Return [X, Y] of the center of cell containing provided text 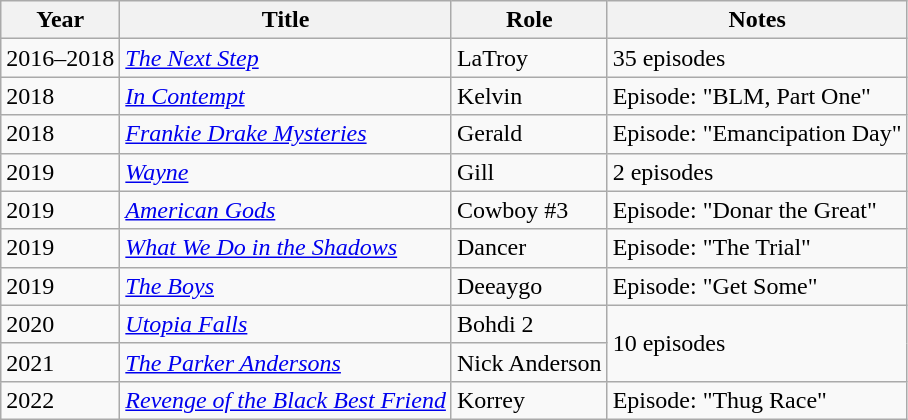
The Boys [286, 286]
Wayne [286, 172]
Year [60, 20]
Episode: "Thug Race" [757, 400]
2021 [60, 362]
2 episodes [757, 172]
Episode: "Emancipation Day" [757, 134]
2020 [60, 324]
Cowboy #3 [529, 210]
Gill [529, 172]
Frankie Drake Mysteries [286, 134]
Korrey [529, 400]
10 episodes [757, 343]
Episode: "BLM, Part One" [757, 96]
In Contempt [286, 96]
Nick Anderson [529, 362]
Role [529, 20]
Revenge of the Black Best Friend [286, 400]
Kelvin [529, 96]
Episode: "Donar the Great" [757, 210]
Utopia Falls [286, 324]
The Next Step [286, 58]
2016–2018 [60, 58]
2022 [60, 400]
Notes [757, 20]
American Gods [286, 210]
Bohdi 2 [529, 324]
Dancer [529, 248]
LaTroy [529, 58]
The Parker Andersons [286, 362]
Gerald [529, 134]
Title [286, 20]
What We Do in the Shadows [286, 248]
Deeaygo [529, 286]
35 episodes [757, 58]
Episode: "The Trial" [757, 248]
Episode: "Get Some" [757, 286]
